Search for the cell housing the specified text and yield its (X, Y) center coordinate. 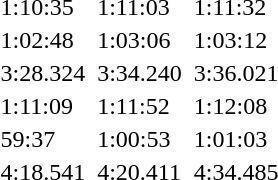
1:11:52 (140, 106)
1:03:06 (140, 40)
1:00:53 (140, 139)
3:34.240 (140, 73)
